Scan for the cell matching the given text and deliver its (X, Y) coordinate at center. 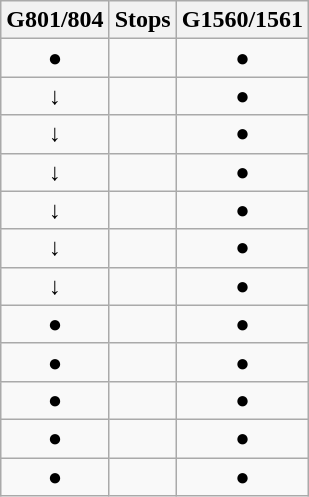
G801/804 (55, 20)
Stops (142, 20)
G1560/1561 (242, 20)
